Pinpoint the cell where the given text exists, returning its (x, y) midpoint coordinate. 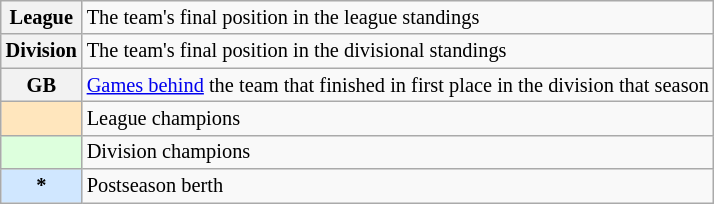
The team's final position in the divisional standings (398, 51)
League champions (398, 118)
Division (42, 51)
Postseason berth (398, 186)
League (42, 17)
The team's final position in the league standings (398, 17)
* (42, 186)
Division champions (398, 152)
GB (42, 85)
Games behind the team that finished in first place in the division that season (398, 85)
